Return the [x, y] coordinate for the center point of the cell that contains the specified text.  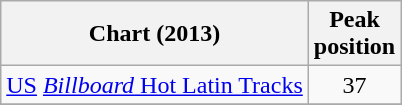
37 [354, 85]
Peakposition [354, 34]
Chart (2013) [155, 34]
US Billboard Hot Latin Tracks [155, 85]
